Find where the given text appears and provide that cell's center as (X, Y) coordinate. 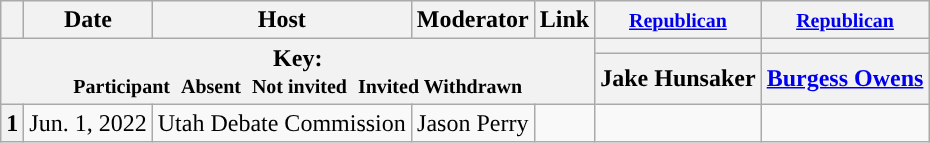
Jason Perry (472, 123)
Link (564, 20)
1 (12, 123)
Host (282, 20)
Date (88, 20)
Burgess Owens (845, 78)
Utah Debate Commission (282, 123)
Jake Hunsaker (678, 78)
Jun. 1, 2022 (88, 123)
Moderator (472, 20)
Key: Participant Absent Not invited Invited Withdrawn (298, 72)
